Output the [x, y] coordinate of the center of the cell containing the given text.  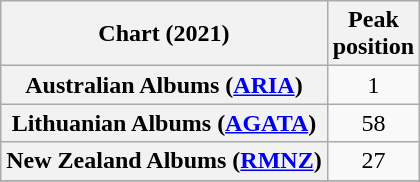
27 [373, 161]
1 [373, 85]
Chart (2021) [164, 34]
Australian Albums (ARIA) [164, 85]
58 [373, 123]
Peakposition [373, 34]
New Zealand Albums (RMNZ) [164, 161]
Lithuanian Albums (AGATA) [164, 123]
